Capture the cell that displays the provided text and extract its (x, y) central coordinate. 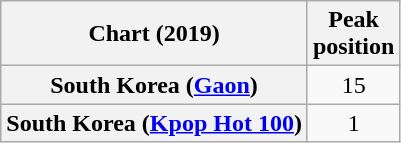
Peakposition (353, 34)
South Korea (Kpop Hot 100) (154, 123)
1 (353, 123)
Chart (2019) (154, 34)
South Korea (Gaon) (154, 85)
15 (353, 85)
